Provide the (X, Y) coordinate of the cell's center where the given text is located.  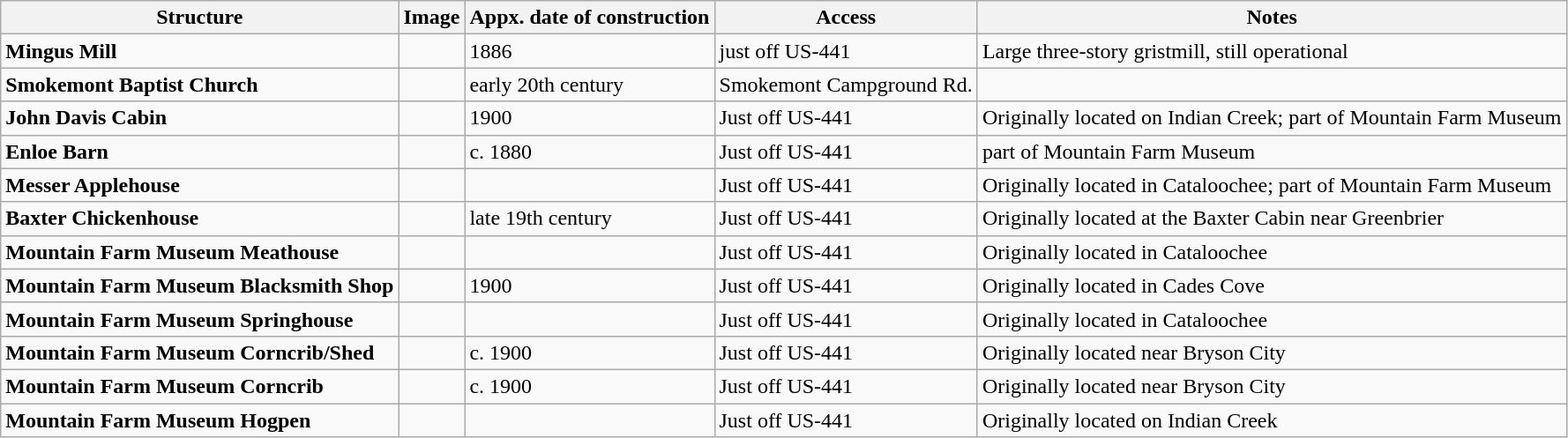
Access (846, 18)
Mingus Mill (199, 51)
Mountain Farm Museum Meathouse (199, 252)
Originally located on Indian Creek; part of Mountain Farm Museum (1272, 118)
Smokemont Baptist Church (199, 85)
late 19th century (589, 219)
1886 (589, 51)
Image (432, 18)
Notes (1272, 18)
Originally located in Cataloochee; part of Mountain Farm Museum (1272, 185)
Messer Applehouse (199, 185)
Mountain Farm Museum Blacksmith Shop (199, 286)
Enloe Barn (199, 152)
Mountain Farm Museum Springhouse (199, 319)
part of Mountain Farm Museum (1272, 152)
c. 1880 (589, 152)
Structure (199, 18)
Mountain Farm Museum Corncrib/Shed (199, 353)
early 20th century (589, 85)
just off US-441 (846, 51)
Originally located at the Baxter Cabin near Greenbrier (1272, 219)
Large three-story gristmill, still operational (1272, 51)
Appx. date of construction (589, 18)
Mountain Farm Museum Corncrib (199, 386)
Originally located on Indian Creek (1272, 420)
Baxter Chickenhouse (199, 219)
Smokemont Campground Rd. (846, 85)
Mountain Farm Museum Hogpen (199, 420)
John Davis Cabin (199, 118)
Originally located in Cades Cove (1272, 286)
